Pinpoint the cell where the given text exists, returning its [x, y] midpoint coordinate. 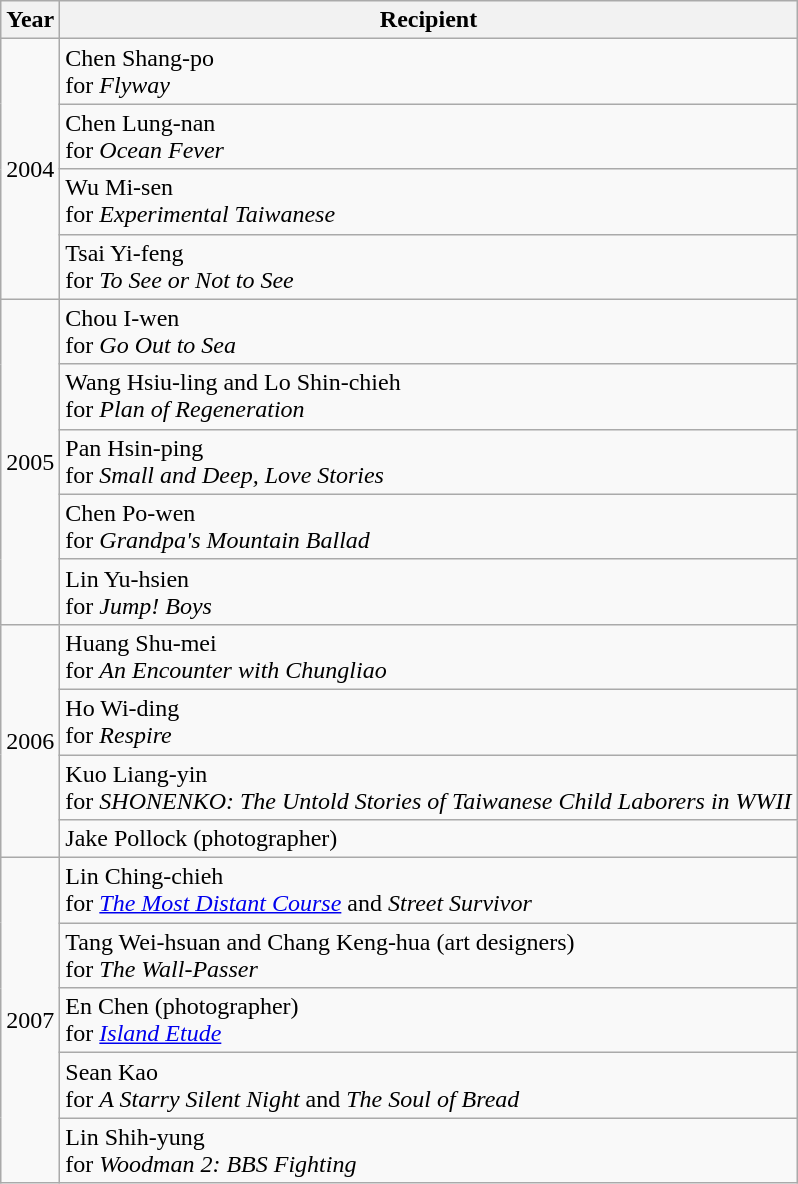
2005 [30, 462]
Wang Hsiu-ling and Lo Shin-chieh for Plan of Regeneration [428, 396]
Kuo Liang-yin for SHONENKO: The Untold Stories of Taiwanese Child Laborers in WWII [428, 786]
Chou I-wen for Go Out to Sea [428, 332]
Jake Pollock (photographer) [428, 839]
Tang Wei-hsuan and Chang Keng-hua (art designers) for The Wall-Passer [428, 956]
2004 [30, 169]
Lin Shih-yung for Woodman 2: BBS Fighting [428, 1150]
Ho Wi-ding for Respire [428, 722]
Chen Lung-nan for Ocean Fever [428, 136]
En Chen (photographer) for Island Etude [428, 1020]
Sean Kao for A Starry Silent Night and The Soul of Bread [428, 1086]
Wu Mi-sen for Experimental Taiwanese [428, 202]
Year [30, 20]
2006 [30, 740]
Lin Yu-hsien for Jump! Boys [428, 592]
2007 [30, 1020]
Chen Shang-po for Flyway [428, 72]
Pan Hsin-ping for Small and Deep, Love Stories [428, 462]
Lin Ching-chieh for The Most Distant Course and Street Survivor [428, 890]
Chen Po-wen for Grandpa's Mountain Ballad [428, 526]
Recipient [428, 20]
Huang Shu-mei for An Encounter with Chungliao [428, 656]
Tsai Yi-feng for To See or Not to See [428, 266]
